Pinpoint the cell where the given text exists, returning its (X, Y) midpoint coordinate. 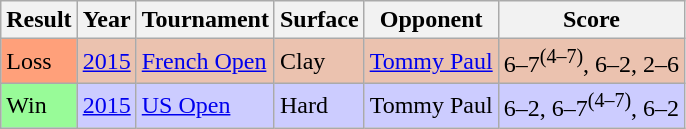
Score (591, 20)
Win (39, 106)
Result (39, 20)
6–7(4–7), 6–2, 2–6 (591, 62)
Clay (319, 62)
US Open (205, 106)
Year (106, 20)
Loss (39, 62)
Tournament (205, 20)
6–2, 6–7(4–7), 6–2 (591, 106)
Hard (319, 106)
French Open (205, 62)
Opponent (431, 20)
Surface (319, 20)
